Pinpoint the cell where the given text exists, returning its (x, y) midpoint coordinate. 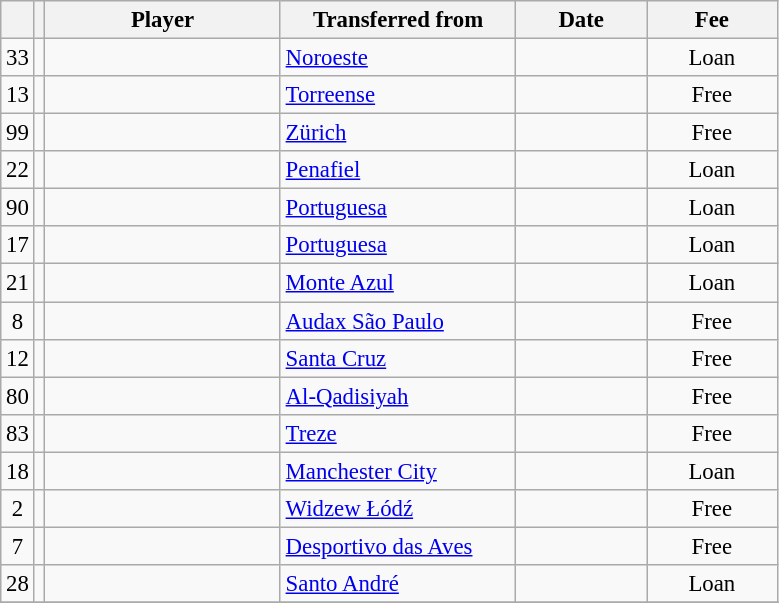
Audax São Paulo (398, 321)
Torreense (398, 95)
83 (18, 433)
18 (18, 471)
Player (163, 20)
8 (18, 321)
21 (18, 283)
90 (18, 208)
12 (18, 358)
2 (18, 509)
Transferred from (398, 20)
Monte Azul (398, 283)
28 (18, 584)
Date (582, 20)
Al-Qadisiyah (398, 396)
17 (18, 245)
Santo André (398, 584)
33 (18, 58)
Fee (712, 20)
99 (18, 133)
Manchester City (398, 471)
22 (18, 170)
Treze (398, 433)
Penafiel (398, 170)
7 (18, 546)
Zürich (398, 133)
13 (18, 95)
Widzew Łódź (398, 509)
Noroeste (398, 58)
Santa Cruz (398, 358)
Desportivo das Aves (398, 546)
80 (18, 396)
